Capture the cell that displays the provided text and extract its [X, Y] central coordinate. 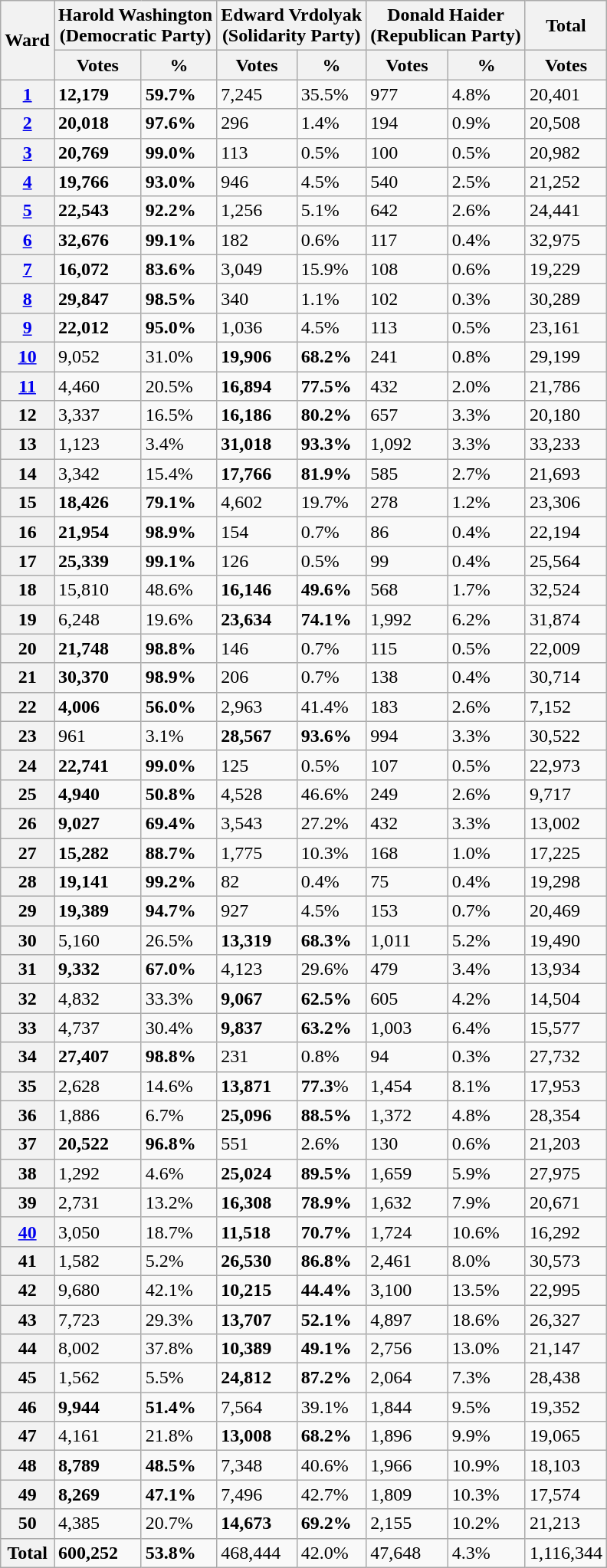
7.9% [486, 1202]
100 [408, 153]
23 [28, 736]
1,809 [408, 1494]
241 [408, 356]
8,002 [97, 1349]
15,282 [97, 853]
20,018 [97, 123]
98.5% [179, 298]
93.6% [331, 736]
183 [408, 707]
94 [408, 1057]
8,789 [97, 1465]
27,975 [566, 1173]
19.7% [331, 503]
1,992 [408, 619]
31,874 [566, 619]
74.1% [331, 619]
2,963 [257, 707]
10,389 [257, 1349]
22,741 [97, 765]
17 [28, 561]
1,886 [97, 1115]
9,944 [97, 1407]
59.7% [179, 94]
46 [28, 1407]
49.1% [331, 1349]
32 [28, 999]
56.0% [179, 707]
15.4% [179, 474]
44.4% [331, 1290]
20,508 [566, 123]
13,871 [257, 1086]
642 [408, 211]
20,522 [97, 1144]
7.3% [486, 1378]
585 [408, 474]
278 [408, 503]
2,756 [408, 1349]
927 [257, 911]
10.2% [486, 1524]
8 [28, 298]
34 [28, 1057]
1,036 [257, 327]
23,306 [566, 503]
47 [28, 1436]
8.1% [486, 1086]
50 [28, 1524]
25,096 [257, 1115]
115 [408, 648]
28,567 [257, 736]
14.6% [179, 1086]
1,292 [97, 1173]
296 [257, 123]
36 [28, 1115]
13.0% [486, 1349]
93.0% [179, 182]
30,522 [566, 736]
22,543 [97, 211]
39 [28, 1202]
22,009 [566, 648]
17,225 [566, 853]
37 [28, 1144]
4,940 [97, 794]
29.3% [179, 1319]
1,123 [97, 444]
9 [28, 327]
9.5% [486, 1407]
18.7% [179, 1232]
20 [28, 648]
16,146 [257, 590]
17,574 [566, 1494]
25,564 [566, 561]
39.1% [331, 1407]
7 [28, 269]
206 [257, 677]
48 [28, 1465]
1,372 [408, 1115]
78.9% [331, 1202]
8.0% [486, 1261]
18 [28, 590]
33.3% [179, 999]
3,342 [97, 474]
15 [28, 503]
96.8% [179, 1144]
16,072 [97, 269]
45 [28, 1378]
27.2% [331, 823]
92.2% [179, 211]
1,582 [97, 1261]
27,407 [97, 1057]
20,671 [566, 1202]
19,229 [566, 269]
19,906 [257, 356]
22,995 [566, 1290]
30,573 [566, 1261]
9,067 [257, 999]
4.2% [486, 999]
107 [408, 765]
2,731 [97, 1202]
22 [28, 707]
22,973 [566, 765]
25 [28, 794]
17,953 [566, 1086]
52.1% [331, 1319]
1,562 [97, 1378]
53.8% [179, 1553]
8,269 [97, 1494]
Edward Vrdolyak(Solidarity Party) [291, 26]
77.5% [331, 385]
47,648 [408, 1553]
18.6% [486, 1319]
49.6% [331, 590]
20,982 [566, 153]
21.8% [179, 1436]
95.0% [179, 327]
29 [28, 911]
38 [28, 1173]
81.9% [331, 474]
27 [28, 853]
14,504 [566, 999]
24,812 [257, 1378]
551 [257, 1144]
1.1% [331, 298]
20.7% [179, 1524]
40.6% [331, 1465]
13.2% [179, 1202]
479 [408, 969]
961 [97, 736]
130 [408, 1144]
26 [28, 823]
7,564 [257, 1407]
19,766 [97, 182]
2.0% [486, 385]
69.2% [331, 1524]
21,693 [566, 474]
9,680 [97, 1290]
1,116,344 [566, 1553]
4,737 [97, 1028]
99 [408, 561]
29,199 [566, 356]
24,441 [566, 211]
125 [257, 765]
194 [408, 123]
42 [28, 1290]
12 [28, 415]
44 [28, 1349]
42.7% [331, 1494]
19.6% [179, 619]
42.1% [179, 1290]
10.9% [486, 1465]
7,245 [257, 94]
21,213 [566, 1524]
13 [28, 444]
67.0% [179, 969]
32,676 [97, 240]
47.1% [179, 1494]
15,810 [97, 590]
1,724 [408, 1232]
153 [408, 911]
30 [28, 940]
33 [28, 1028]
16,308 [257, 1202]
468,444 [257, 1553]
1.4% [331, 123]
2,628 [97, 1086]
15,577 [566, 1028]
13,002 [566, 823]
21,252 [566, 182]
5 [28, 211]
6 [28, 240]
26.5% [179, 940]
977 [408, 94]
4,528 [257, 794]
0.9% [486, 123]
30,370 [97, 677]
13,319 [257, 940]
1,966 [408, 1465]
35 [28, 1086]
28,438 [566, 1378]
9,837 [257, 1028]
80.2% [331, 415]
6,248 [97, 619]
4,161 [97, 1436]
17,766 [257, 474]
7,348 [257, 1465]
19,352 [566, 1407]
126 [257, 561]
20,401 [566, 94]
32,524 [566, 590]
540 [408, 182]
138 [408, 677]
12,179 [97, 94]
13,934 [566, 969]
21,786 [566, 385]
Harold Washington(Democratic Party) [135, 26]
20.5% [179, 385]
22,012 [97, 327]
4,123 [257, 969]
2,064 [408, 1378]
182 [257, 240]
26,530 [257, 1261]
9,052 [97, 356]
75 [408, 882]
9,717 [566, 794]
30,289 [566, 298]
1,092 [408, 444]
21 [28, 677]
16 [28, 532]
13,008 [257, 1436]
31,018 [257, 444]
1,844 [408, 1407]
19,298 [566, 882]
6.4% [486, 1028]
30.4% [179, 1028]
146 [257, 648]
3,100 [408, 1290]
6.2% [486, 619]
1,775 [257, 853]
63.2% [331, 1028]
1,011 [408, 940]
16,894 [257, 385]
27,732 [566, 1057]
94.7% [179, 911]
88.5% [331, 1115]
4,460 [97, 385]
40 [28, 1232]
49 [28, 1494]
25,024 [257, 1173]
30,714 [566, 677]
108 [408, 269]
23,634 [257, 619]
11,518 [257, 1232]
4,006 [97, 707]
2.5% [486, 182]
18,103 [566, 1465]
231 [257, 1057]
1.2% [486, 503]
19,490 [566, 940]
16,186 [257, 415]
19,389 [97, 911]
994 [408, 736]
10.6% [486, 1232]
19,141 [97, 882]
20,180 [566, 415]
1,256 [257, 211]
22,194 [566, 532]
Donald Haider(Republican Party) [446, 26]
3.1% [179, 736]
1,454 [408, 1086]
46.6% [331, 794]
1,896 [408, 1436]
600,252 [97, 1553]
50.8% [179, 794]
249 [408, 794]
7,152 [566, 707]
154 [257, 532]
1.7% [486, 590]
29,847 [97, 298]
86 [408, 532]
70.7% [331, 1232]
87.2% [331, 1378]
340 [257, 298]
43 [28, 1319]
1,003 [408, 1028]
21,147 [566, 1349]
568 [408, 590]
4,385 [97, 1524]
3,049 [257, 269]
32,975 [566, 240]
14,673 [257, 1524]
9,332 [97, 969]
18,426 [97, 503]
5,160 [97, 940]
Ward [28, 40]
6.7% [179, 1115]
41 [28, 1261]
86.8% [331, 1261]
82 [257, 882]
4 [28, 182]
3,050 [97, 1232]
1.0% [486, 853]
41.4% [331, 707]
4.6% [179, 1173]
3,543 [257, 823]
48.6% [179, 590]
2 [28, 123]
42.0% [331, 1553]
29.6% [331, 969]
4.3% [486, 1553]
26,327 [566, 1319]
35.5% [331, 94]
24 [28, 765]
48.5% [179, 1465]
88.7% [179, 853]
20,469 [566, 911]
10,215 [257, 1290]
4,897 [408, 1319]
168 [408, 853]
1,632 [408, 1202]
7,496 [257, 1494]
16,292 [566, 1232]
31 [28, 969]
51.4% [179, 1407]
3,337 [97, 415]
117 [408, 240]
89.5% [331, 1173]
19,065 [566, 1436]
5.9% [486, 1173]
23,161 [566, 327]
25,339 [97, 561]
2.7% [486, 474]
83.6% [179, 269]
3 [28, 153]
10 [28, 356]
4,832 [97, 999]
69.4% [179, 823]
77.3% [331, 1086]
16.5% [179, 415]
21,748 [97, 648]
2,155 [408, 1524]
20,769 [97, 153]
9,027 [97, 823]
79.1% [179, 503]
28 [28, 882]
37.8% [179, 1349]
28,354 [566, 1115]
13.5% [486, 1290]
9.9% [486, 1436]
15.9% [331, 269]
31.0% [179, 356]
13,707 [257, 1319]
5.5% [179, 1378]
7,723 [97, 1319]
11 [28, 385]
14 [28, 474]
4,602 [257, 503]
68.3% [331, 940]
5.1% [331, 211]
19 [28, 619]
2,461 [408, 1261]
946 [257, 182]
97.6% [179, 123]
605 [408, 999]
99.2% [179, 882]
1 [28, 94]
62.5% [331, 999]
657 [408, 415]
102 [408, 298]
21,203 [566, 1144]
21,954 [97, 532]
93.3% [331, 444]
33,233 [566, 444]
1,659 [408, 1173]
